Capture the cell that displays the provided text and extract its (x, y) central coordinate. 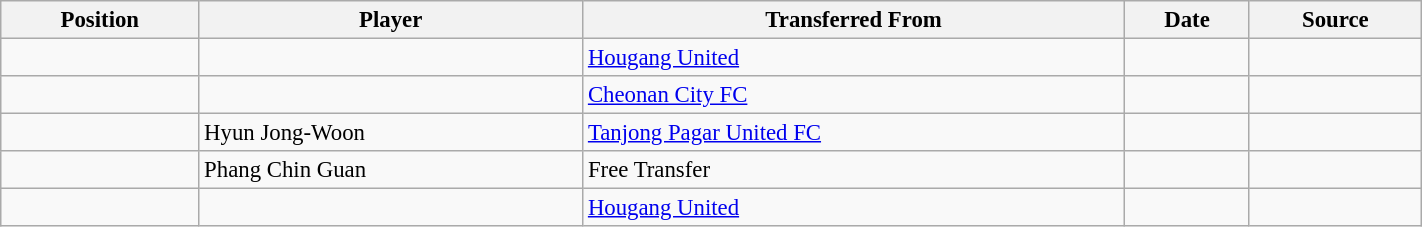
Free Transfer (854, 170)
Position (100, 20)
Transferred From (854, 20)
Cheonan City FC (854, 95)
Tanjong Pagar United FC (854, 133)
Source (1335, 20)
Hyun Jong-Woon (391, 133)
Phang Chin Guan (391, 170)
Player (391, 20)
Date (1188, 20)
